Identify which cell holds the provided text, then report its [X, Y] central coordinate. 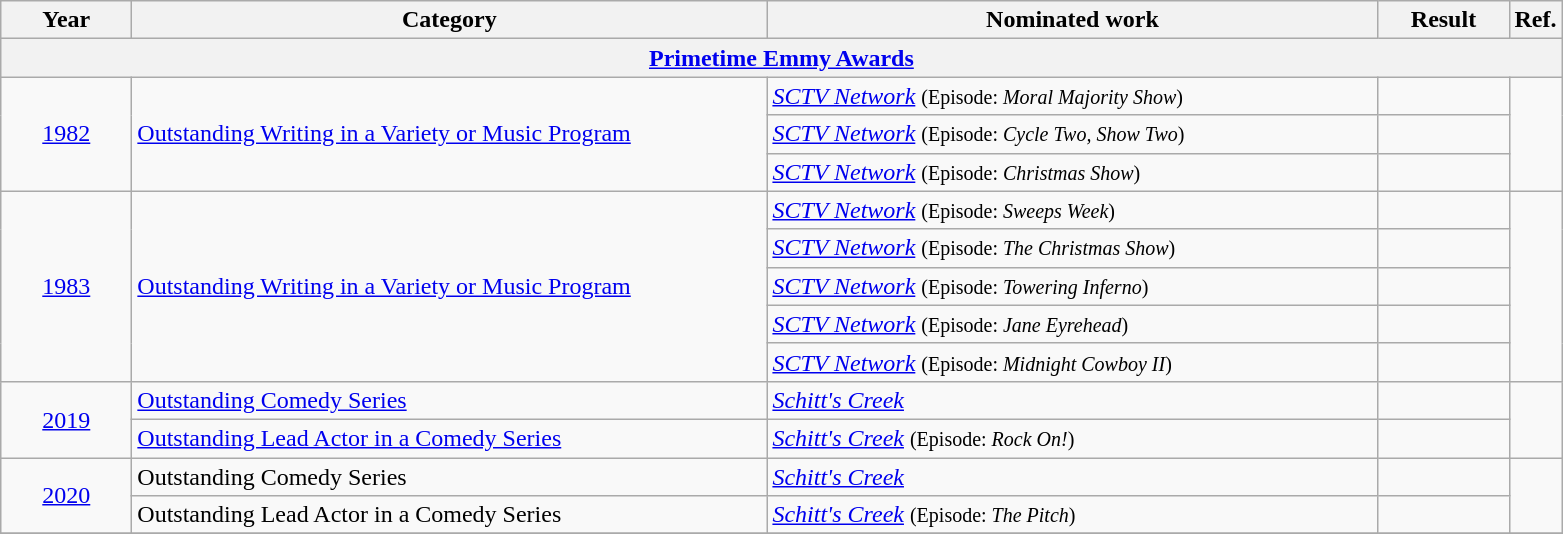
Schitt's Creek (Episode: Rock On!) [1072, 438]
2019 [66, 419]
2020 [66, 496]
Year [66, 20]
SCTV Network (Episode: Cycle Two, Show Two) [1072, 134]
Nominated work [1072, 20]
SCTV Network (Episode: Christmas Show) [1072, 172]
Ref. [1536, 20]
SCTV Network (Episode: Towering Inferno) [1072, 286]
SCTV Network (Episode: The Christmas Show) [1072, 248]
SCTV Network (Episode: Sweeps Week) [1072, 210]
SCTV Network (Episode: Jane Eyrehead) [1072, 324]
Result [1444, 20]
SCTV Network (Episode: Moral Majority Show) [1072, 96]
Category [450, 20]
SCTV Network (Episode: Midnight Cowboy II) [1072, 362]
1983 [66, 286]
1982 [66, 134]
Primetime Emmy Awards [782, 58]
Schitt's Creek (Episode: The Pitch) [1072, 515]
